Search for the cell housing the specified text and yield its [X, Y] center coordinate. 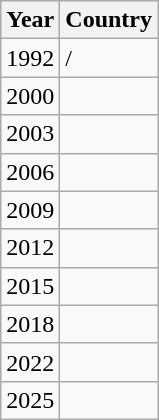
2025 [30, 400]
2012 [30, 248]
Year [30, 20]
2018 [30, 324]
2015 [30, 286]
1992 [30, 58]
Country [109, 20]
/ [109, 58]
2006 [30, 172]
2022 [30, 362]
2009 [30, 210]
2003 [30, 134]
2000 [30, 96]
